Locate the cell with the specified text and output its (x, y) center coordinate. 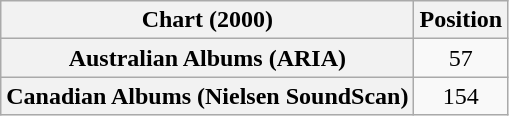
Position (461, 20)
Australian Albums (ARIA) (208, 58)
57 (461, 58)
154 (461, 96)
Chart (2000) (208, 20)
Canadian Albums (Nielsen SoundScan) (208, 96)
